Identify which cell holds the provided text, then report its [X, Y] central coordinate. 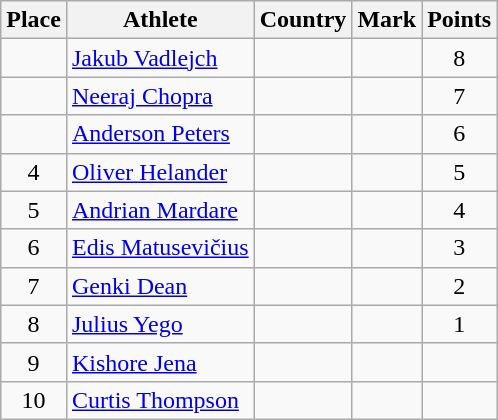
3 [460, 248]
9 [34, 362]
Curtis Thompson [160, 400]
Jakub Vadlejch [160, 58]
Andrian Mardare [160, 210]
Mark [387, 20]
Oliver Helander [160, 172]
Kishore Jena [160, 362]
1 [460, 324]
Country [303, 20]
Anderson Peters [160, 134]
Edis Matusevičius [160, 248]
Genki Dean [160, 286]
2 [460, 286]
Athlete [160, 20]
Place [34, 20]
Julius Yego [160, 324]
Points [460, 20]
Neeraj Chopra [160, 96]
10 [34, 400]
